Scan for the cell matching the given text and deliver its (x, y) coordinate at center. 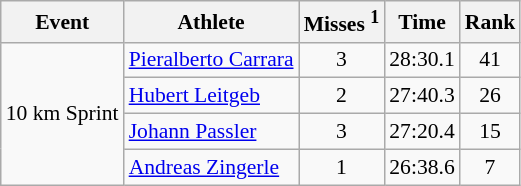
15 (490, 132)
41 (490, 60)
26 (490, 96)
Event (62, 22)
7 (490, 167)
Johann Passler (212, 132)
27:20.4 (422, 132)
28:30.1 (422, 60)
27:40.3 (422, 96)
10 km Sprint (62, 113)
Time (422, 22)
2 (342, 96)
Athlete (212, 22)
Andreas Zingerle (212, 167)
Pieralberto Carrara (212, 60)
Rank (490, 22)
1 (342, 167)
Hubert Leitgeb (212, 96)
26:38.6 (422, 167)
Misses 1 (342, 22)
